Identify which cell holds the provided text, then report its [X, Y] central coordinate. 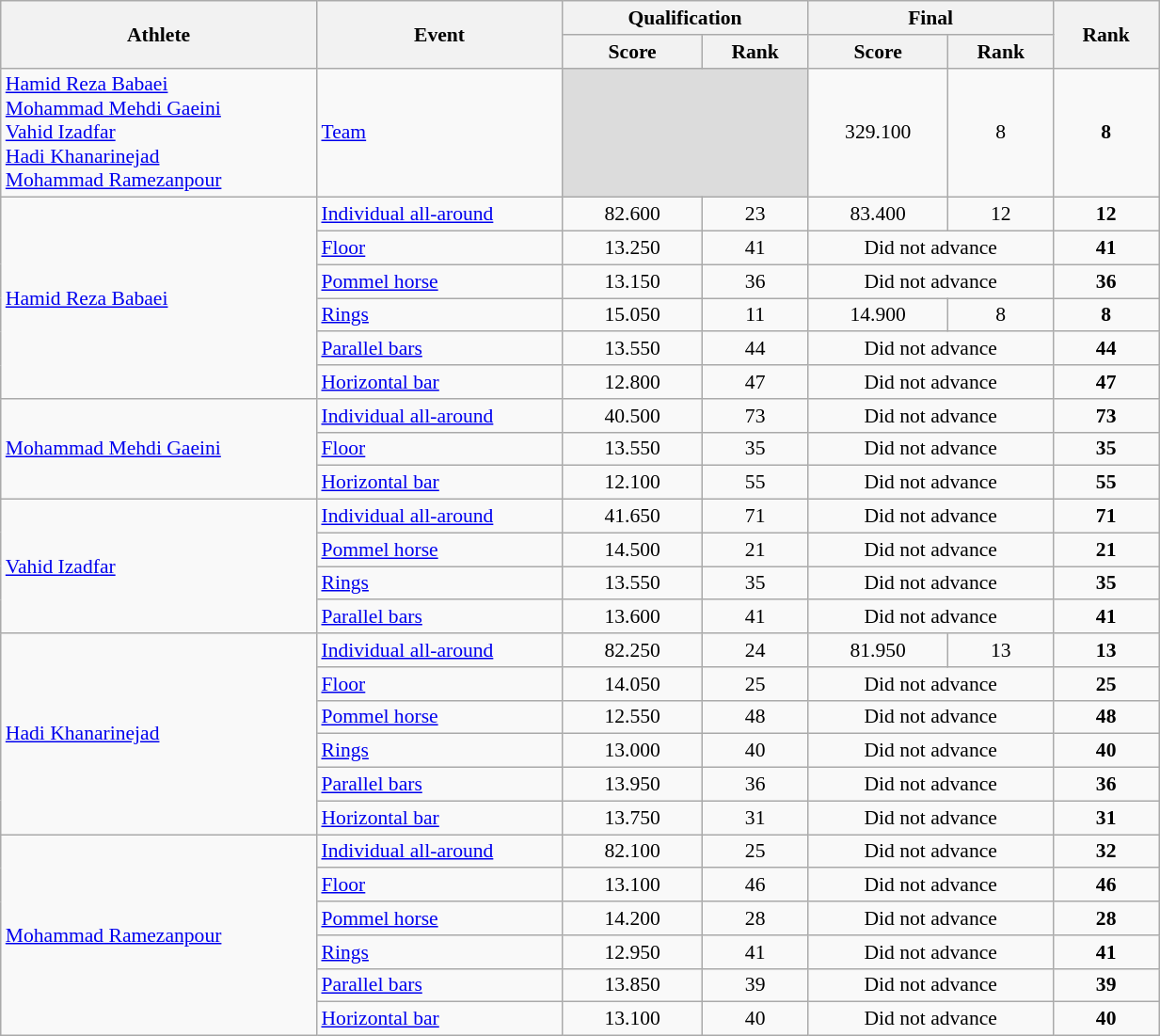
81.950 [879, 650]
14.900 [879, 315]
Hadi Khanarinejad [159, 734]
Team [438, 133]
14.500 [632, 550]
13.750 [632, 818]
Hamid Reza Babaei [159, 298]
12.800 [632, 382]
11 [755, 315]
Final [931, 18]
82.100 [632, 852]
24 [755, 650]
41.650 [632, 517]
13.000 [632, 751]
13.250 [632, 248]
13.850 [632, 985]
15.050 [632, 315]
82.250 [632, 650]
23 [755, 215]
40.500 [632, 416]
83.400 [879, 215]
13.950 [632, 785]
14.200 [632, 918]
Mohammad Ramezanpour [159, 935]
12.550 [632, 717]
Athlete [159, 34]
12.950 [632, 952]
329.100 [879, 133]
32 [1106, 852]
12.100 [632, 483]
14.050 [632, 684]
Qualification [685, 18]
13.600 [632, 617]
13.150 [632, 281]
Event [438, 34]
Vahid Izadfar [159, 566]
Mohammad Mehdi Gaeini [159, 450]
82.600 [632, 215]
Hamid Reza BabaeiMohammad Mehdi GaeiniVahid IzadfarHadi KhanarinejadMohammad Ramezanpour [159, 133]
